Output the [x, y] coordinate of the center of the cell containing the given text.  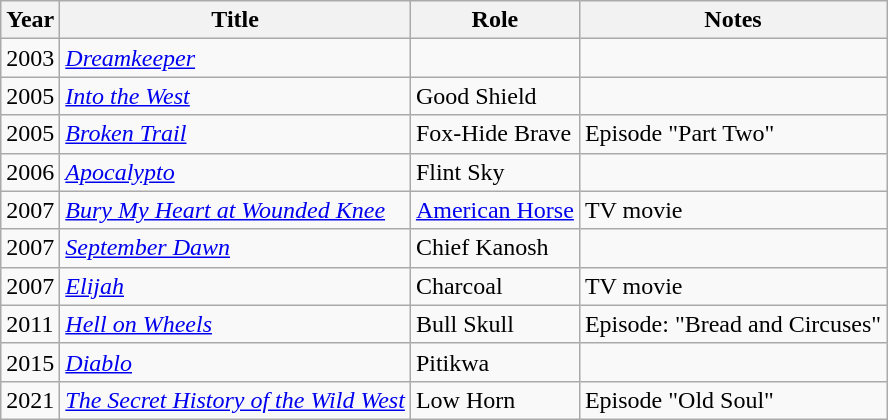
Dreamkeeper [236, 58]
Fox-Hide Brave [494, 134]
September Dawn [236, 248]
American Horse [494, 210]
Role [494, 20]
Title [236, 20]
2015 [30, 362]
Flint Sky [494, 172]
Episode "Part Two" [732, 134]
Year [30, 20]
Episode "Old Soul" [732, 400]
Elijah [236, 286]
2021 [30, 400]
2003 [30, 58]
Bury My Heart at Wounded Knee [236, 210]
Episode: "Bread and Circuses" [732, 324]
Charcoal [494, 286]
Notes [732, 20]
Into the West [236, 96]
Diablo [236, 362]
Bull Skull [494, 324]
Apocalypto [236, 172]
Hell on Wheels [236, 324]
Pitikwa [494, 362]
Low Horn [494, 400]
Chief Kanosh [494, 248]
Broken Trail [236, 134]
2006 [30, 172]
2011 [30, 324]
The Secret History of the Wild West [236, 400]
Good Shield [494, 96]
